Output the [x, y] coordinate of the center of the cell containing the given text.  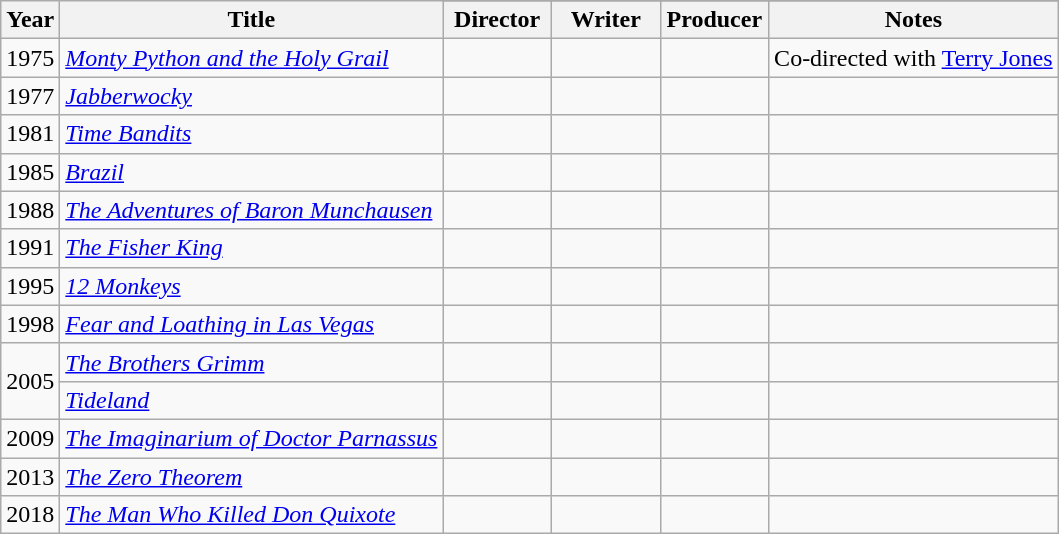
The Man Who Killed Don Quixote [252, 515]
Fear and Loathing in Las Vegas [252, 324]
Producer [714, 20]
1985 [30, 172]
Title [252, 20]
The Fisher King [252, 248]
1995 [30, 286]
2005 [30, 381]
The Adventures of Baron Munchausen [252, 210]
Monty Python and the Holy Grail [252, 58]
Notes [914, 20]
2013 [30, 477]
The Imaginarium of Doctor Parnassus [252, 438]
Co-directed with Terry Jones [914, 58]
1977 [30, 96]
1998 [30, 324]
12 Monkeys [252, 286]
1988 [30, 210]
Year [30, 20]
Director [498, 20]
The Zero Theorem [252, 477]
The Brothers Grimm [252, 362]
Tideland [252, 400]
Jabberwocky [252, 96]
1981 [30, 134]
2018 [30, 515]
1975 [30, 58]
1991 [30, 248]
Brazil [252, 172]
Time Bandits [252, 134]
Writer [606, 20]
2009 [30, 438]
